Pinpoint the cell where the given text exists, returning its (X, Y) midpoint coordinate. 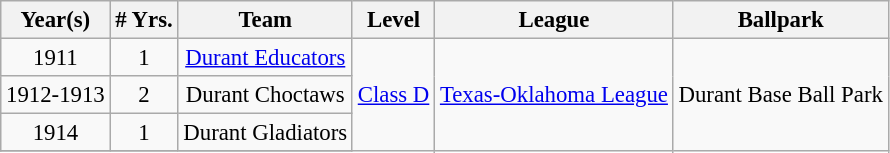
Texas-Oklahoma League (554, 96)
1911 (56, 58)
2 (144, 95)
# Yrs. (144, 20)
Durant Gladiators (265, 133)
Year(s) (56, 20)
Level (393, 20)
1912-1913 (56, 95)
Class D (393, 96)
Durant Base Ball Park (780, 96)
Durant Educators (265, 58)
Durant Choctaws (265, 95)
Ballpark (780, 20)
Team (265, 20)
1914 (56, 133)
League (554, 20)
